From the cell containing the given text, extract its center point as [x, y] coordinate. 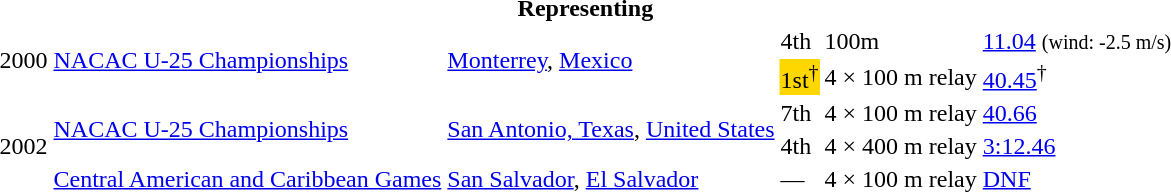
4 × 400 m relay [900, 146]
San Antonio, Texas, United States [611, 130]
100m [900, 41]
7th [800, 113]
1st† [800, 77]
Monterrey, Mexico [611, 60]
